Locate the cell with the specified text and output its [x, y] center coordinate. 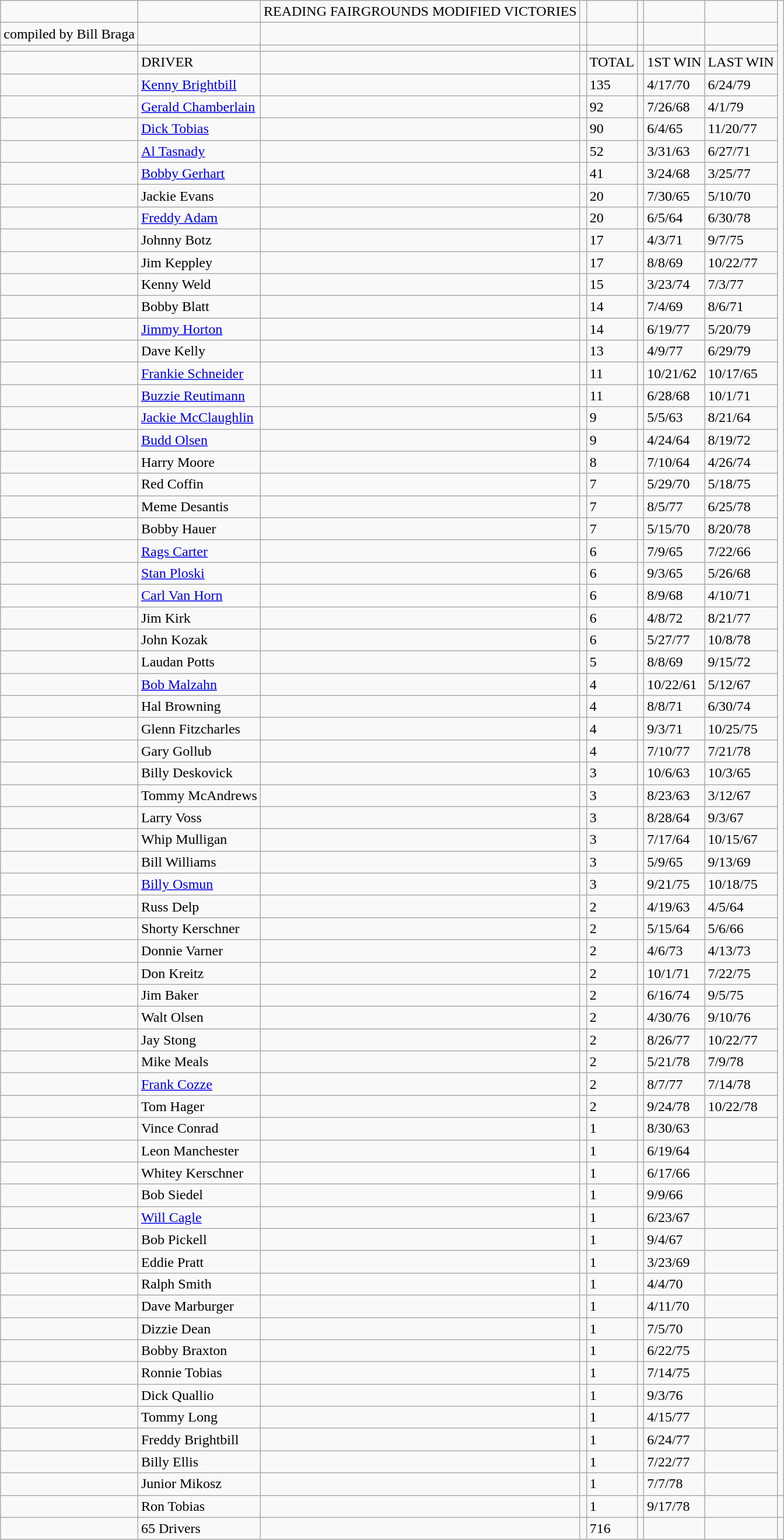
TOTAL [611, 62]
5/20/79 [741, 329]
4/26/74 [741, 462]
Leon Manchester [199, 1151]
Rags Carter [199, 551]
13 [611, 351]
8/5/77 [674, 507]
Kenny Brightbill [199, 85]
Mike Meals [199, 1062]
Russ Delp [199, 906]
10/22/61 [674, 685]
Whitey Kerschner [199, 1173]
8/6/71 [741, 307]
5/15/64 [674, 928]
Red Coffin [199, 484]
Jackie Evans [199, 195]
9/9/66 [674, 1195]
4/15/77 [674, 1417]
Jim Kirk [199, 618]
DRIVER [199, 62]
9/17/78 [674, 1506]
4/6/73 [674, 951]
5/12/67 [741, 685]
8 [611, 462]
10/17/65 [741, 373]
5/18/75 [741, 484]
Vince Conrad [199, 1129]
7/7/78 [674, 1484]
6/24/79 [741, 85]
10/3/65 [741, 773]
Dick Quallio [199, 1395]
7/14/75 [674, 1373]
41 [611, 173]
7/3/77 [741, 285]
5 [611, 662]
52 [611, 151]
3/23/69 [674, 1262]
10/18/75 [741, 884]
Bobby Gerhart [199, 173]
Hal Browning [199, 707]
Buzzie Reutimann [199, 396]
8/23/63 [674, 795]
Whip Mulligan [199, 840]
6/4/65 [674, 129]
Laudan Potts [199, 662]
Freddy Brightbill [199, 1440]
Don Kreitz [199, 973]
6/19/77 [674, 329]
6/29/79 [741, 351]
5/26/68 [741, 573]
8/28/64 [674, 818]
8/19/72 [741, 440]
8/20/78 [741, 529]
7/5/70 [674, 1329]
8/8/71 [674, 707]
Jim Keppley [199, 262]
5/5/63 [674, 418]
4/8/72 [674, 618]
Dave Marburger [199, 1306]
10/25/75 [741, 729]
9/5/75 [741, 996]
6/17/66 [674, 1173]
Jay Stong [199, 1040]
9/13/69 [741, 862]
Dizzie Dean [199, 1329]
Billy Osmun [199, 884]
Dick Tobias [199, 129]
9/3/71 [674, 729]
7/10/77 [674, 751]
Bill Williams [199, 862]
6/16/74 [674, 996]
4/30/76 [674, 1018]
Billy Ellis [199, 1462]
Meme Desantis [199, 507]
5/9/65 [674, 862]
Ralph Smith [199, 1284]
5/29/70 [674, 484]
Johnny Botz [199, 240]
6/27/71 [741, 151]
9/3/65 [674, 573]
3/25/77 [741, 173]
Gerald Chamberlain [199, 107]
65 Drivers [199, 1528]
716 [611, 1528]
4/17/70 [674, 85]
7/22/75 [741, 973]
9/24/78 [674, 1106]
135 [611, 85]
Tommy Long [199, 1417]
Larry Voss [199, 818]
6/5/64 [674, 218]
6/30/78 [741, 218]
6/30/74 [741, 707]
Carl Van Horn [199, 595]
6/23/67 [674, 1217]
4/5/64 [741, 906]
4/10/71 [741, 595]
Gary Gollub [199, 751]
10/6/63 [674, 773]
Walt Olsen [199, 1018]
3/23/74 [674, 285]
11/20/77 [741, 129]
Junior Mikosz [199, 1484]
8/30/63 [674, 1129]
6/24/77 [674, 1440]
5/6/66 [741, 928]
7/10/64 [674, 462]
8/21/77 [741, 618]
5/21/78 [674, 1062]
Al Tasnady [199, 151]
Will Cagle [199, 1217]
90 [611, 129]
Bobby Blatt [199, 307]
7/9/65 [674, 551]
6/28/68 [674, 396]
3/31/63 [674, 151]
compiled by Bill Braga [69, 34]
John Kozak [199, 640]
6/22/75 [674, 1351]
Ronnie Tobias [199, 1373]
4/13/73 [741, 951]
9/10/76 [741, 1018]
10/21/62 [674, 373]
Frankie Schneider [199, 373]
7/21/78 [741, 751]
7/30/65 [674, 195]
9/21/75 [674, 884]
10/8/78 [741, 640]
3/24/68 [674, 173]
Tommy McAndrews [199, 795]
Kenny Weld [199, 285]
92 [611, 107]
Frank Cozze [199, 1084]
8/26/77 [674, 1040]
9/4/67 [674, 1239]
Bob Pickell [199, 1239]
4/4/70 [674, 1284]
9/3/67 [741, 818]
Ron Tobias [199, 1506]
7/9/78 [741, 1062]
8/9/68 [674, 595]
Stan Ploski [199, 573]
Freddy Adam [199, 218]
Eddie Pratt [199, 1262]
9/3/76 [674, 1395]
Bob Siedel [199, 1195]
8/21/64 [741, 418]
7/17/64 [674, 840]
4/1/79 [741, 107]
3/12/67 [741, 795]
READING FAIRGROUNDS MODIFIED VICTORIES [420, 12]
9/15/72 [741, 662]
5/15/70 [674, 529]
Glenn Fitzcharles [199, 729]
7/14/78 [741, 1084]
4/3/71 [674, 240]
Budd Olsen [199, 440]
8/7/77 [674, 1084]
9/7/75 [741, 240]
Tom Hager [199, 1106]
6/19/64 [674, 1151]
6/25/78 [741, 507]
4/11/70 [674, 1306]
10/15/67 [741, 840]
Donnie Varner [199, 951]
7/26/68 [674, 107]
10/22/78 [741, 1106]
4/19/63 [674, 906]
Dave Kelly [199, 351]
Billy Deskovick [199, 773]
7/4/69 [674, 307]
4/9/77 [674, 351]
Bob Malzahn [199, 685]
Bobby Braxton [199, 1351]
Jim Baker [199, 996]
Jackie McClaughlin [199, 418]
LAST WIN [741, 62]
4/24/64 [674, 440]
15 [611, 285]
1ST WIN [674, 62]
Harry Moore [199, 462]
5/27/77 [674, 640]
Shorty Kerschner [199, 928]
Bobby Hauer [199, 529]
7/22/66 [741, 551]
5/10/70 [741, 195]
7/22/77 [674, 1462]
Jimmy Horton [199, 329]
